Extract the (x, y) coordinate from the center of the cell holding the provided text.  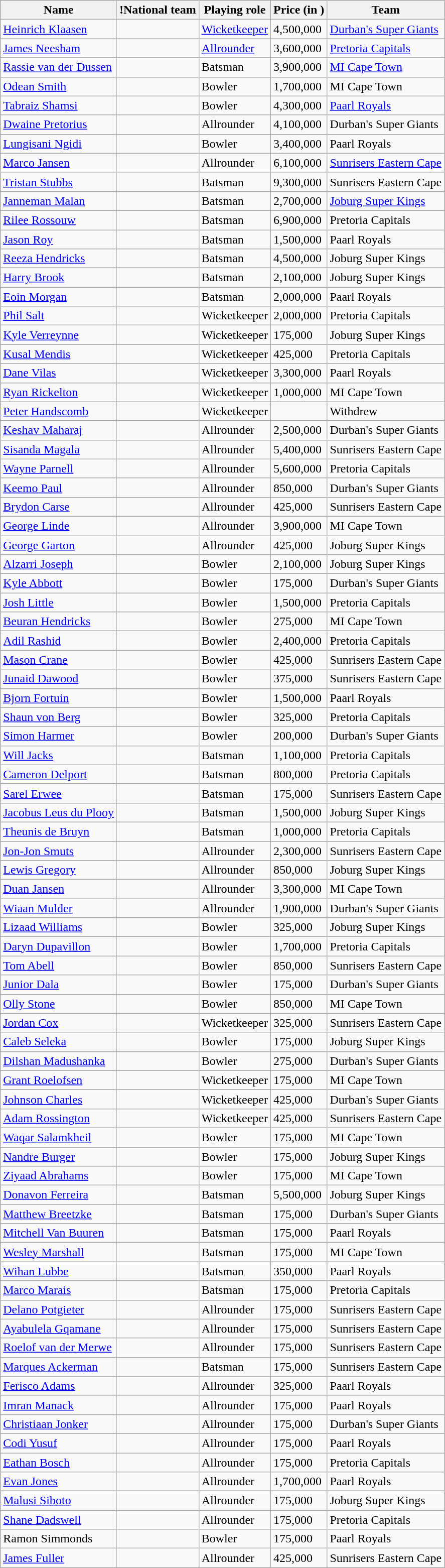
4,100,000 (299, 125)
Eoin Morgan (59, 297)
Dwaine Pretorius (59, 125)
Josh Little (59, 602)
Adam Rossington (59, 1118)
Withdrew (386, 411)
2,700,000 (299, 201)
James Neesham (59, 48)
Matthew Breetzke (59, 1214)
Heinrich Klaasen (59, 29)
Waqar Salamkheil (59, 1137)
Playing role (235, 10)
Kusal Mendis (59, 354)
Bjorn Fortuin (59, 698)
James Fuller (59, 1558)
Wiaan Mulder (59, 908)
Ferisco Adams (59, 1386)
Jason Roy (59, 239)
Alzarri Joseph (59, 564)
1,900,000 (299, 908)
Ayabulela Gqamane (59, 1329)
3,400,000 (299, 144)
5,400,000 (299, 449)
Lizaad Williams (59, 927)
Kyle Abbott (59, 583)
Codi Yusuf (59, 1443)
Evan Jones (59, 1482)
Simon Harmer (59, 736)
Theunis de Bruyn (59, 831)
Junior Dala (59, 985)
Sisanda Magala (59, 449)
200,000 (299, 736)
Delano Potgieter (59, 1309)
Nandre Burger (59, 1156)
Rilee Rossouw (59, 220)
6,900,000 (299, 220)
Wihan Lubbe (59, 1271)
Olly Stone (59, 1004)
Tabraiz Shamsi (59, 105)
Marques Ackerman (59, 1367)
Brydon Carse (59, 507)
Adil Rashid (59, 641)
800,000 (299, 774)
Tristan Stubbs (59, 182)
Kyle Verreynne (59, 335)
Odean Smith (59, 86)
Marco Marais (59, 1290)
Harry Brook (59, 278)
9,300,000 (299, 182)
Mitchell Van Buuren (59, 1233)
Lungisani Ngidi (59, 144)
5,500,000 (299, 1195)
Malusi Siboto (59, 1501)
Janneman Malan (59, 201)
Jacobus Leus du Plooy (59, 812)
4,300,000 (299, 105)
Dane Vilas (59, 373)
Jon-Jon Smuts (59, 851)
Jordan Cox (59, 1023)
Mason Crane (59, 660)
Imran Manack (59, 1405)
Team (386, 10)
Caleb Seleka (59, 1042)
Peter Handscomb (59, 411)
6,100,000 (299, 163)
!National team (158, 10)
Beuran Hendricks (59, 622)
Dilshan Madushanka (59, 1061)
Price (in ) (299, 10)
Marco Jansen (59, 163)
Grant Roelofsen (59, 1080)
Shaun von Berg (59, 717)
Lewis Gregory (59, 870)
Junaid Dawood (59, 679)
Keshav Maharaj (59, 430)
Donavon Ferreira (59, 1195)
2,500,000 (299, 430)
Duan Jansen (59, 889)
Roelof van der Merwe (59, 1348)
3,600,000 (299, 48)
Reeza Hendricks (59, 259)
350,000 (299, 1271)
George Linde (59, 526)
Sarel Erwee (59, 793)
Rassie van der Dussen (59, 67)
George Garton (59, 545)
Keemo Paul (59, 488)
Shane Dadswell (59, 1520)
Phil Salt (59, 316)
Johnson Charles (59, 1099)
Wayne Parnell (59, 468)
Ryan Rickelton (59, 392)
Cameron Delport (59, 774)
Will Jacks (59, 755)
Ziyaad Abrahams (59, 1176)
375,000 (299, 679)
Eathan Bosch (59, 1463)
Christiaan Jonker (59, 1424)
2,300,000 (299, 851)
Daryn Dupavillon (59, 946)
5,600,000 (299, 468)
Ramon Simmonds (59, 1539)
Name (59, 10)
Wesley Marshall (59, 1252)
Tom Abell (59, 966)
1,100,000 (299, 755)
2,400,000 (299, 641)
